Detect which cell encompasses the target text, then output its [x, y] center coordinate. 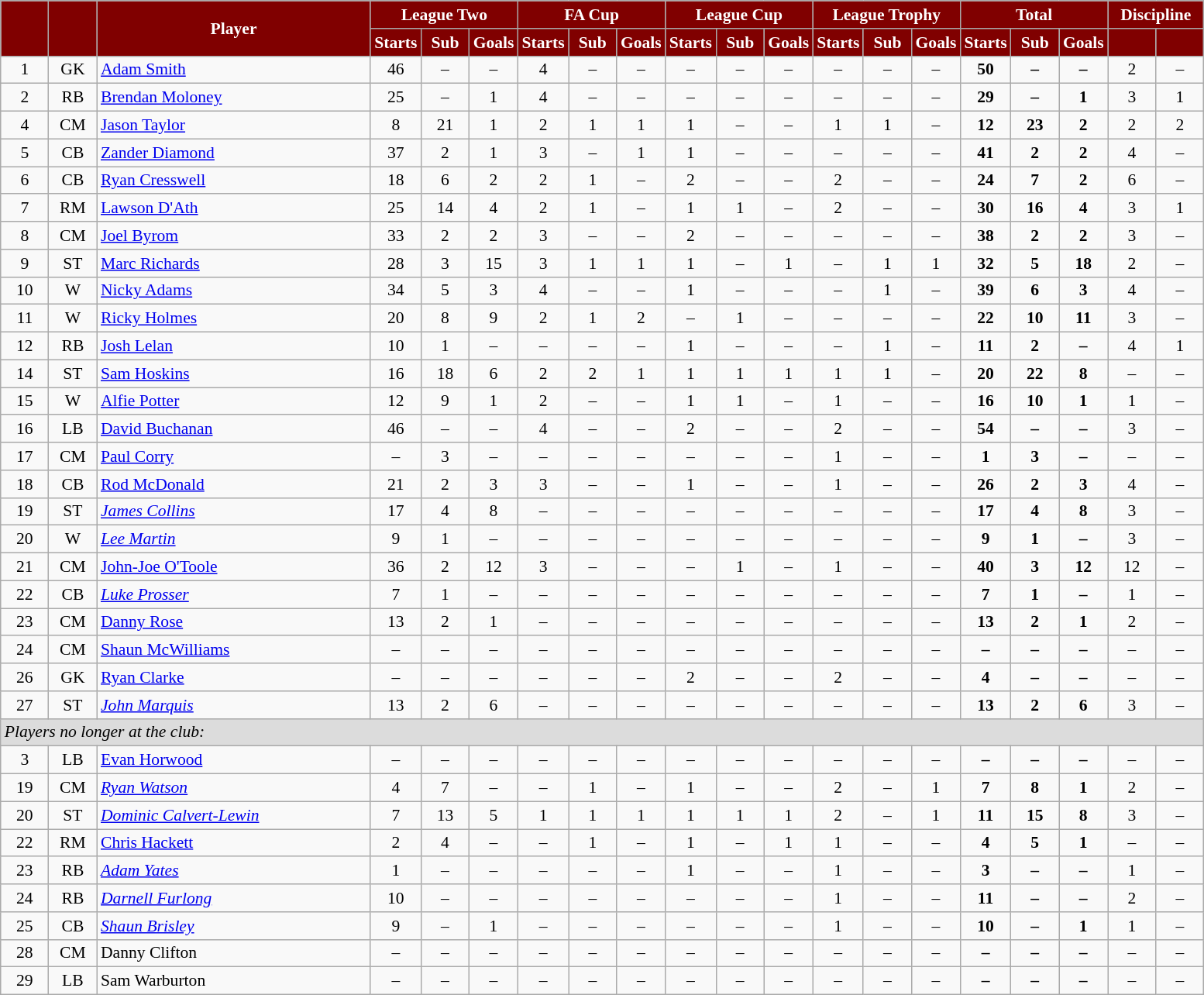
Danny Rose [234, 622]
37 [395, 153]
Total [1034, 15]
38 [986, 236]
Darnell Furlong [234, 898]
Dominic Calvert-Lewin [234, 815]
Chris Hackett [234, 843]
Player [234, 28]
41 [986, 153]
Joel Byrom [234, 236]
33 [395, 236]
39 [986, 291]
David Buchanan [234, 429]
Jason Taylor [234, 126]
34 [395, 291]
John Marquis [234, 705]
Marc Richards [234, 263]
Ricky Holmes [234, 318]
Lawson D'Ath [234, 208]
32 [986, 263]
Zander Diamond [234, 153]
James Collins [234, 511]
Shaun Brisley [234, 926]
Paul Corry [234, 456]
36 [395, 567]
Adam Smith [234, 70]
John-Joe O'Toole [234, 567]
50 [986, 70]
Discipline [1156, 15]
30 [986, 208]
FA Cup [591, 15]
Nicky Adams [234, 291]
League Two [444, 15]
Sam Hoskins [234, 374]
Shaun McWilliams [234, 650]
Luke Prosser [234, 594]
54 [986, 429]
Lee Martin [234, 539]
League Cup [739, 15]
League Trophy [886, 15]
Adam Yates [234, 871]
Alfie Potter [234, 401]
Brendan Moloney [234, 98]
Ryan Clarke [234, 677]
Evan Horwood [234, 760]
Rod McDonald [234, 484]
Josh Lelan [234, 346]
Danny Clifton [234, 953]
Ryan Watson [234, 788]
Sam Warburton [234, 981]
27 [25, 705]
40 [986, 567]
Players no longer at the club: [603, 732]
Ryan Cresswell [234, 181]
